Pinpoint the cell where the given text exists, returning its [X, Y] midpoint coordinate. 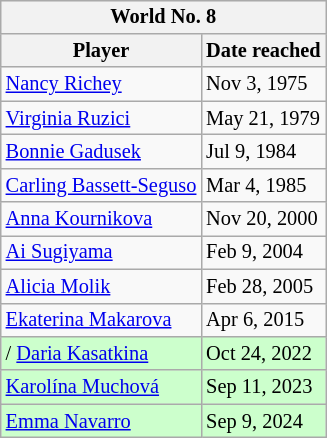
Nov 20, 2000 [263, 219]
May 21, 1979 [263, 118]
Feb 9, 2004 [263, 253]
Emma Navarro [102, 421]
Jul 9, 1984 [263, 152]
Feb 28, 2005 [263, 286]
/ Daria Kasatkina [102, 354]
Virginia Ruzici [102, 118]
Oct 24, 2022 [263, 354]
World No. 8 [164, 17]
Ai Sugiyama [102, 253]
Carling Bassett-Seguso [102, 185]
Mar 4, 1985 [263, 185]
Sep 9, 2024 [263, 421]
Anna Kournikova [102, 219]
Ekaterina Makarova [102, 320]
Sep 11, 2023 [263, 387]
Apr 6, 2015 [263, 320]
Nancy Richey [102, 84]
Date reached [263, 51]
Bonnie Gadusek [102, 152]
Nov 3, 1975 [263, 84]
Karolína Muchová [102, 387]
Player [102, 51]
Alicia Molik [102, 286]
